Provide the [x, y] coordinate of the cell's center where the given text is located.  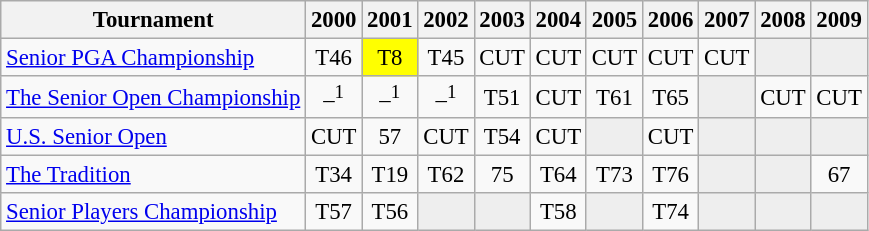
T73 [614, 175]
T34 [334, 175]
T8 [390, 58]
U.S. Senior Open [154, 137]
67 [839, 175]
Senior PGA Championship [154, 58]
Tournament [154, 20]
T76 [671, 175]
2008 [783, 20]
2000 [334, 20]
T54 [502, 137]
The Senior Open Championship [154, 97]
2003 [502, 20]
T46 [334, 58]
2009 [839, 20]
75 [502, 175]
T51 [502, 97]
T64 [558, 175]
T65 [671, 97]
2002 [446, 20]
T45 [446, 58]
2004 [558, 20]
T62 [446, 175]
The Tradition [154, 175]
2006 [671, 20]
2005 [614, 20]
2007 [727, 20]
2001 [390, 20]
57 [390, 137]
T61 [614, 97]
T19 [390, 175]
